Search for the cell housing the specified text and yield its (x, y) center coordinate. 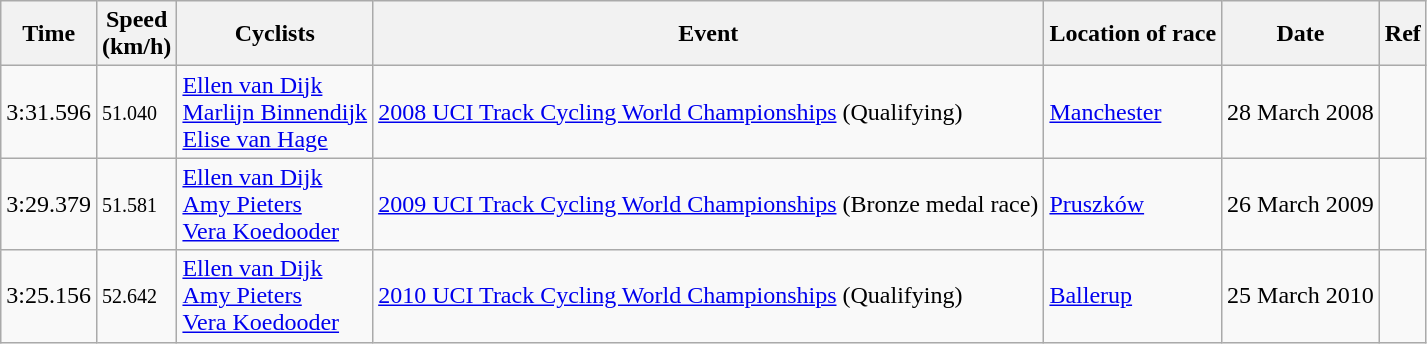
Time (49, 34)
52.642 (136, 296)
Pruszków (1133, 204)
51.040 (136, 112)
Ballerup (1133, 296)
26 March 2009 (1301, 204)
Location of race (1133, 34)
Speed(km/h) (136, 34)
Ref (1402, 34)
Ellen van DijkMarlijn BinnendijkElise van Hage (275, 112)
Date (1301, 34)
3:31.596 (49, 112)
2009 UCI Track Cycling World Championships (Bronze medal race) (708, 204)
Cyclists (275, 34)
51.581 (136, 204)
2008 UCI Track Cycling World Championships (Qualifying) (708, 112)
2010 UCI Track Cycling World Championships (Qualifying) (708, 296)
25 March 2010 (1301, 296)
Event (708, 34)
28 March 2008 (1301, 112)
Manchester (1133, 112)
3:29.379 (49, 204)
3:25.156 (49, 296)
